Identify which cell holds the provided text, then report its (X, Y) central coordinate. 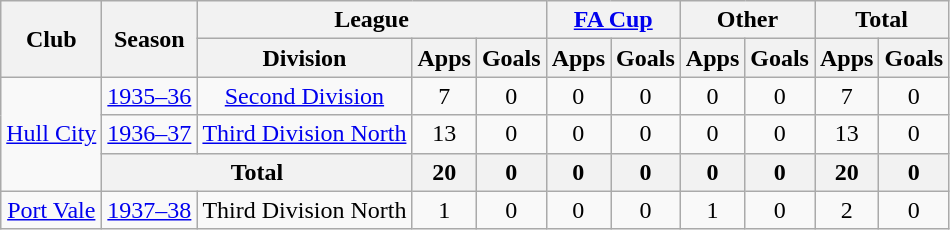
Port Vale (52, 210)
Hull City (52, 134)
Division (304, 58)
FA Cup (613, 20)
1936–37 (150, 134)
Season (150, 39)
Second Division (304, 96)
1935–36 (150, 96)
1937–38 (150, 210)
Club (52, 39)
2 (846, 210)
League (372, 20)
Other (747, 20)
